Detect which cell encompasses the target text, then output its (X, Y) center coordinate. 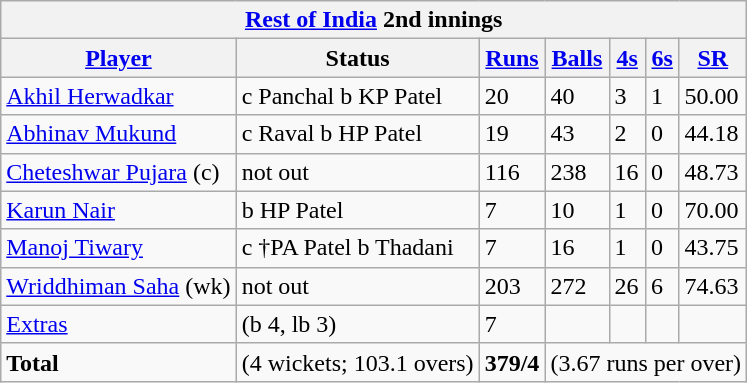
6s (662, 58)
c Raval b HP Patel (358, 134)
43.75 (713, 248)
70.00 (713, 210)
Total (118, 362)
Runs (512, 58)
3 (627, 96)
Extras (118, 324)
Player (118, 58)
26 (627, 286)
Cheteshwar Pujara (c) (118, 172)
50.00 (713, 96)
19 (512, 134)
272 (577, 286)
44.18 (713, 134)
Balls (577, 58)
c †PA Patel b Thadani (358, 248)
Wriddhiman Saha (wk) (118, 286)
6 (662, 286)
Abhinav Mukund (118, 134)
74.63 (713, 286)
Rest of India 2nd innings (374, 20)
20 (512, 96)
c Panchal b KP Patel (358, 96)
203 (512, 286)
(4 wickets; 103.1 overs) (358, 362)
Karun Nair (118, 210)
43 (577, 134)
(3.67 runs per over) (646, 362)
10 (577, 210)
Status (358, 58)
4s (627, 58)
SR (713, 58)
48.73 (713, 172)
Akhil Herwadkar (118, 96)
238 (577, 172)
(b 4, lb 3) (358, 324)
b HP Patel (358, 210)
379/4 (512, 362)
2 (627, 134)
40 (577, 96)
116 (512, 172)
Manoj Tiwary (118, 248)
